Return (x, y) of the center of cell containing provided text 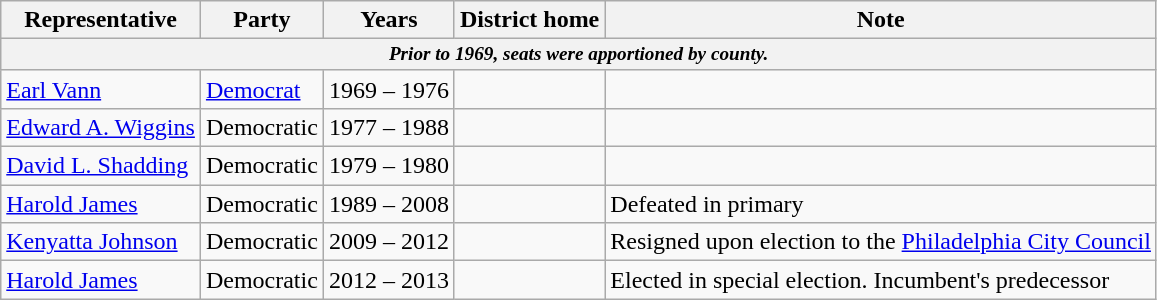
Defeated in primary (881, 204)
Resigned upon election to the Philadelphia City Council (881, 242)
Earl Vann (101, 89)
District home (529, 20)
Democrat (262, 89)
Note (881, 20)
Elected in special election. Incumbent's predecessor (881, 280)
Years (388, 20)
1979 – 1980 (388, 166)
Party (262, 20)
David L. Shadding (101, 166)
2009 – 2012 (388, 242)
1969 – 1976 (388, 89)
1989 – 2008 (388, 204)
Representative (101, 20)
Edward A. Wiggins (101, 128)
1977 – 1988 (388, 128)
2012 – 2013 (388, 280)
Prior to 1969, seats were apportioned by county. (579, 55)
Kenyatta Johnson (101, 242)
